Identify which cell holds the provided text, then report its (x, y) central coordinate. 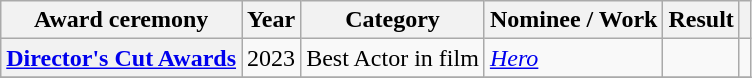
Result (701, 20)
Hero (574, 58)
Award ceremony (122, 20)
Year (272, 20)
Director's Cut Awards (122, 58)
Best Actor in film (393, 58)
2023 (272, 58)
Nominee / Work (574, 20)
Category (393, 20)
